Capture the cell that displays the provided text and extract its (X, Y) central coordinate. 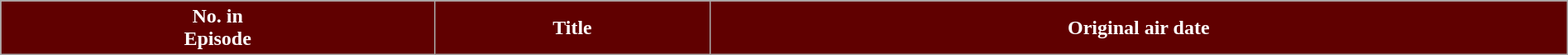
Title (572, 28)
Original air date (1138, 28)
No. inEpisode (218, 28)
